Identify which cell holds the provided text, then report its (x, y) central coordinate. 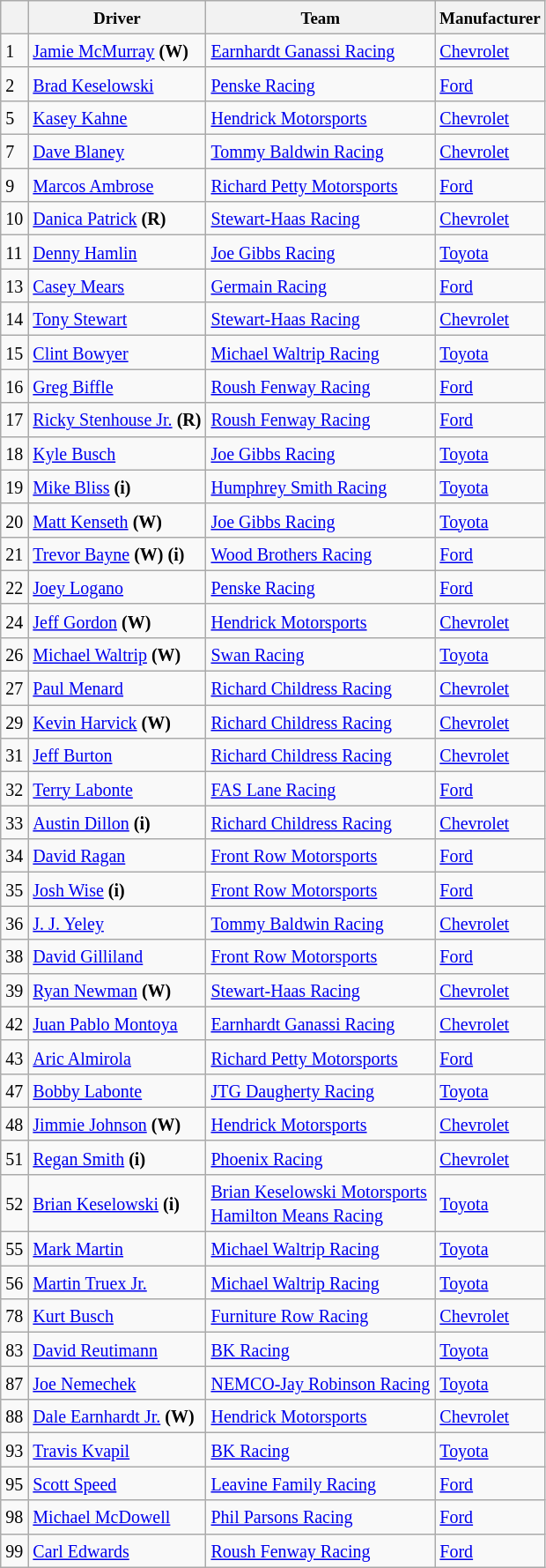
52 (14, 1202)
Ricky Stenhouse Jr. (R) (117, 420)
14 (14, 319)
78 (14, 1316)
88 (14, 1416)
16 (14, 386)
JTG Daugherty Racing (321, 1090)
Brad Keselowski (117, 84)
2 (14, 84)
Martin Truex Jr. (117, 1282)
22 (14, 587)
10 (14, 219)
Swan Racing (321, 654)
Manufacturer (490, 18)
Denny Hamlin (117, 252)
Tony Stewart (117, 319)
29 (14, 722)
Kyle Busch (117, 453)
9 (14, 185)
18 (14, 453)
Casey Mears (117, 286)
93 (14, 1450)
Dave Blaney (117, 152)
99 (14, 1550)
Brian Keselowski MotorsportsHamilton Means Racing (321, 1202)
Trevor Bayne (W) (i) (117, 554)
Germain Racing (321, 286)
17 (14, 420)
Michael Waltrip (W) (117, 654)
Jimmie Johnson (W) (117, 1124)
15 (14, 353)
Kasey Kahne (117, 117)
35 (14, 889)
Matt Kenseth (W) (117, 520)
Phoenix Racing (321, 1157)
Scott Speed (117, 1483)
Jeff Gordon (W) (117, 621)
Austin Dillon (i) (117, 822)
31 (14, 755)
Ryan Newman (W) (117, 990)
39 (14, 990)
Travis Kvapil (117, 1450)
Driver (117, 18)
Jamie McMurray (W) (117, 50)
NEMCO-Jay Robinson Racing (321, 1383)
David Ragan (117, 856)
Danica Patrick (R) (117, 219)
Carl Edwards (117, 1550)
36 (14, 923)
21 (14, 554)
47 (14, 1090)
J. J. Yeley (117, 923)
27 (14, 688)
5 (14, 117)
34 (14, 856)
Leavine Family Racing (321, 1483)
Juan Pablo Montoya (117, 1023)
Michael McDowell (117, 1517)
Paul Menard (117, 688)
Wood Brothers Racing (321, 554)
33 (14, 822)
Kurt Busch (117, 1316)
Bobby Labonte (117, 1090)
43 (14, 1057)
David Gilliland (117, 956)
87 (14, 1383)
20 (14, 520)
11 (14, 252)
Greg Biffle (117, 386)
13 (14, 286)
24 (14, 621)
1 (14, 50)
Phil Parsons Racing (321, 1517)
56 (14, 1282)
Clint Bowyer (117, 353)
Regan Smith (i) (117, 1157)
Mark Martin (117, 1249)
Brian Keselowski (i) (117, 1202)
26 (14, 654)
Dale Earnhardt Jr. (W) (117, 1416)
95 (14, 1483)
7 (14, 152)
Josh Wise (i) (117, 889)
Marcos Ambrose (117, 185)
Humphrey Smith Racing (321, 487)
48 (14, 1124)
Joe Nemechek (117, 1383)
Jeff Burton (117, 755)
38 (14, 956)
Terry Labonte (117, 789)
FAS Lane Racing (321, 789)
51 (14, 1157)
19 (14, 487)
Mike Bliss (i) (117, 487)
Furniture Row Racing (321, 1316)
32 (14, 789)
Aric Almirola (117, 1057)
98 (14, 1517)
Team (321, 18)
42 (14, 1023)
Joey Logano (117, 587)
55 (14, 1249)
David Reutimann (117, 1349)
Kevin Harvick (W) (117, 722)
83 (14, 1349)
